Locate the cell with the specified text and output its [x, y] center coordinate. 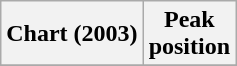
Chart (2003) [72, 34]
Peakposition [189, 34]
